Determine the (x, y) coordinate at the center of the cell enclosing the given text.  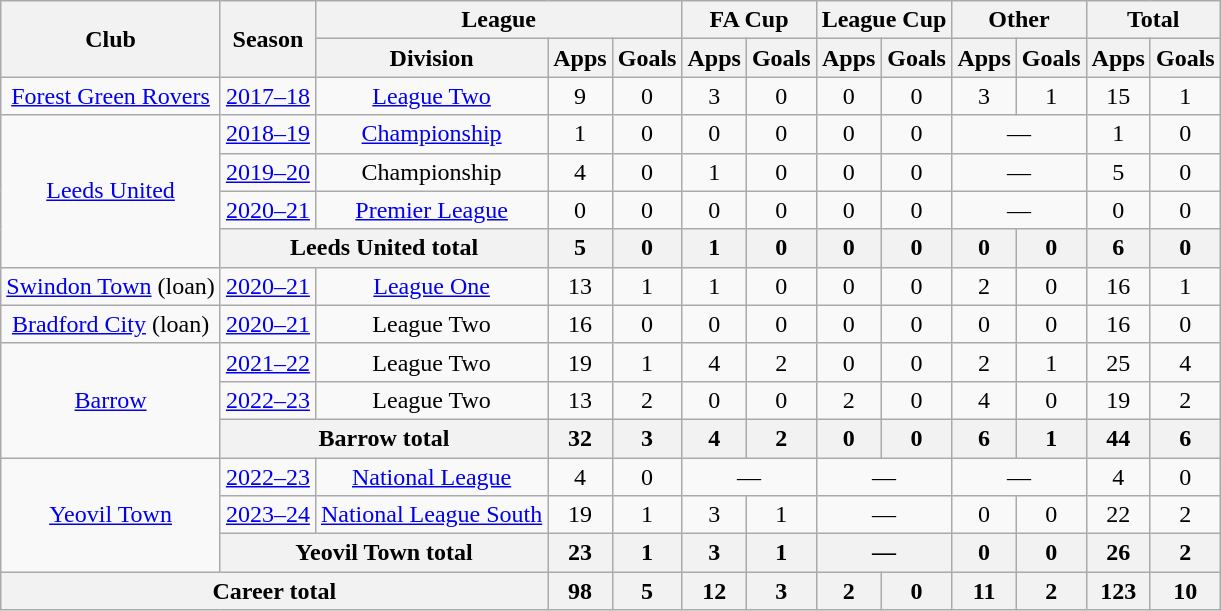
123 (1118, 591)
Career total (274, 591)
National League South (431, 515)
15 (1118, 96)
2023–24 (268, 515)
32 (580, 438)
22 (1118, 515)
9 (580, 96)
Club (111, 39)
Season (268, 39)
2019–20 (268, 172)
12 (714, 591)
Division (431, 58)
National League (431, 477)
25 (1118, 362)
44 (1118, 438)
Leeds United (111, 191)
League Cup (884, 20)
Yeovil Town total (384, 553)
23 (580, 553)
98 (580, 591)
2017–18 (268, 96)
2021–22 (268, 362)
Premier League (431, 210)
Barrow total (384, 438)
Bradford City (loan) (111, 324)
Forest Green Rovers (111, 96)
League (498, 20)
Other (1019, 20)
Barrow (111, 400)
Swindon Town (loan) (111, 286)
Leeds United total (384, 248)
10 (1185, 591)
League One (431, 286)
11 (984, 591)
FA Cup (749, 20)
26 (1118, 553)
2018–19 (268, 134)
Yeovil Town (111, 515)
Total (1153, 20)
